Provide the [X, Y] coordinate of the cell's center where the given text is located.  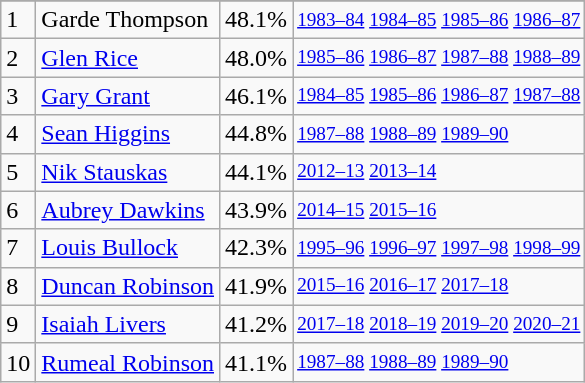
44.1% [256, 172]
46.1% [256, 96]
8 [18, 286]
42.3% [256, 248]
41.1% [256, 362]
Glen Rice [128, 58]
1995–96 1996–97 1997–98 1998–99 [439, 248]
7 [18, 248]
1984–85 1985–86 1986–87 1987–88 [439, 96]
43.9% [256, 210]
3 [18, 96]
Gary Grant [128, 96]
4 [18, 134]
2015–16 2016–17 2017–18 [439, 286]
2017–18 2018–19 2019–20 2020–21 [439, 324]
41.2% [256, 324]
Garde Thompson [128, 20]
5 [18, 172]
48.1% [256, 20]
Sean Higgins [128, 134]
1983–84 1984–85 1985–86 1986–87 [439, 20]
2012–13 2013–14 [439, 172]
1985–86 1986–87 1987–88 1988–89 [439, 58]
44.8% [256, 134]
1 [18, 20]
6 [18, 210]
Louis Bullock [128, 248]
9 [18, 324]
48.0% [256, 58]
Nik Stauskas [128, 172]
2014–15 2015–16 [439, 210]
Aubrey Dawkins [128, 210]
Isaiah Livers [128, 324]
41.9% [256, 286]
2 [18, 58]
10 [18, 362]
Duncan Robinson [128, 286]
Rumeal Robinson [128, 362]
